Extract the [x, y] coordinate from the center of the cell holding the provided text.  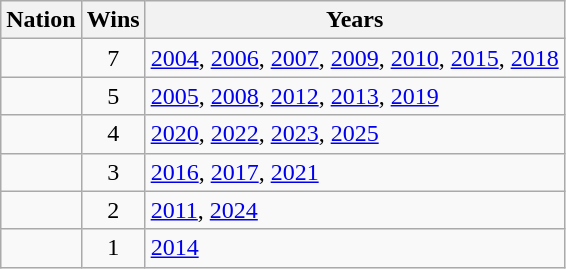
Wins [113, 20]
1 [113, 248]
2014 [354, 248]
Nation [41, 20]
2016, 2017, 2021 [354, 172]
Years [354, 20]
2005, 2008, 2012, 2013, 2019 [354, 96]
2011, 2024 [354, 210]
7 [113, 58]
2020, 2022, 2023, 2025 [354, 134]
4 [113, 134]
2004, 2006, 2007, 2009, 2010, 2015, 2018 [354, 58]
5 [113, 96]
2 [113, 210]
3 [113, 172]
